Pinpoint the cell where the given text exists, returning its (X, Y) midpoint coordinate. 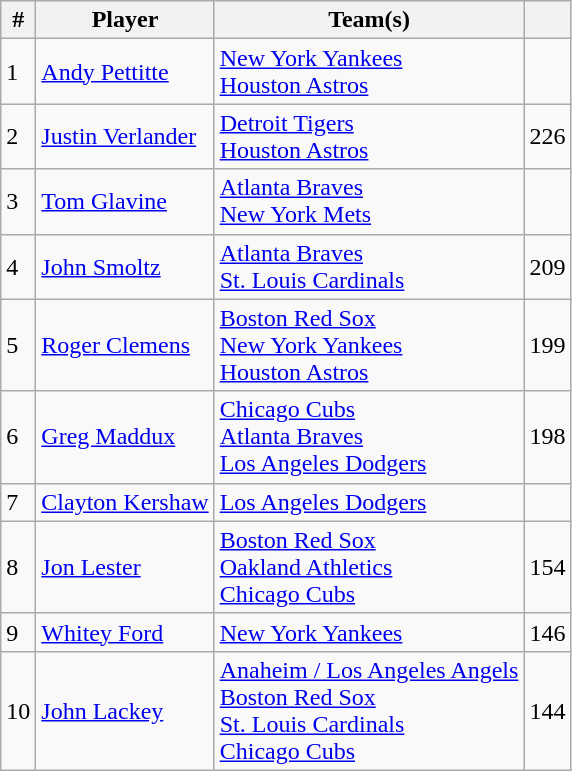
8 (18, 567)
146 (548, 632)
Clayton Kershaw (125, 502)
Atlanta BravesNew York Mets (369, 202)
209 (548, 266)
Roger Clemens (125, 345)
2 (18, 136)
Whitey Ford (125, 632)
3 (18, 202)
Chicago CubsAtlanta BravesLos Angeles Dodgers (369, 437)
9 (18, 632)
Andy Pettitte (125, 72)
10 (18, 710)
Greg Maddux (125, 437)
Atlanta BravesSt. Louis Cardinals (369, 266)
7 (18, 502)
New York Yankees (369, 632)
John Smoltz (125, 266)
5 (18, 345)
New York YankeesHouston Astros (369, 72)
4 (18, 266)
Jon Lester (125, 567)
John Lackey (125, 710)
Tom Glavine (125, 202)
154 (548, 567)
Boston Red SoxNew York YankeesHouston Astros (369, 345)
Player (125, 20)
Anaheim / Los Angeles AngelsBoston Red SoxSt. Louis CardinalsChicago Cubs (369, 710)
144 (548, 710)
226 (548, 136)
Team(s) (369, 20)
198 (548, 437)
Justin Verlander (125, 136)
6 (18, 437)
1 (18, 72)
Detroit TigersHouston Astros (369, 136)
Los Angeles Dodgers (369, 502)
Boston Red SoxOakland AthleticsChicago Cubs (369, 567)
199 (548, 345)
# (18, 20)
